Search for the cell housing the specified text and yield its (X, Y) center coordinate. 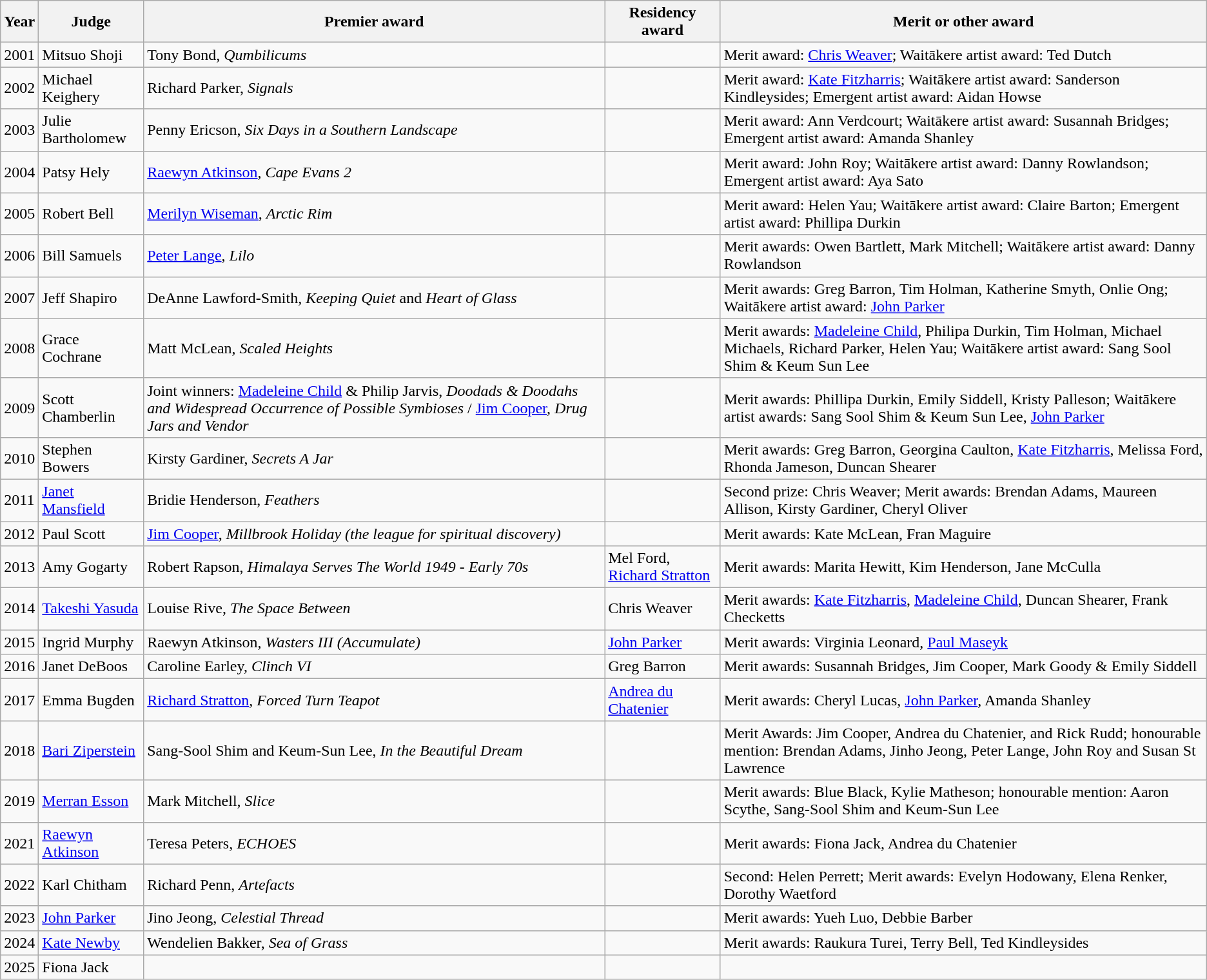
Jeff Shapiro (92, 298)
Merit award: John Roy; Waitākere artist award: Danny Rowlandson; Emergent artist award: Aya Sato (963, 171)
Robert Rapson, Himalaya Serves The World 1949 - Early 70s (374, 567)
DeAnne Lawford-Smith, Keeping Quiet and Heart of Glass (374, 298)
Joint winners: Madeleine Child & Philip Jarvis, Doodads & Doodahs and Widespread Occurrence of Possible Symbioses / Jim Cooper, Drug Jars and Vendor (374, 407)
2008 (19, 348)
2001 (19, 55)
2002 (19, 88)
Bridie Henderson, Feathers (374, 500)
2004 (19, 171)
Merit awards: Raukura Turei, Terry Bell, Ted Kindleysides (963, 943)
Julie Bartholomew (92, 130)
Ingrid Murphy (92, 642)
Scott Chamberlin (92, 407)
Merit awards: Owen Bartlett, Mark Mitchell; Waitākere artist award: Danny Rowlandson (963, 255)
2017 (19, 700)
Raewyn Atkinson, Wasters III (Accumulate) (374, 642)
Robert Bell (92, 214)
Merilyn Wiseman, Arctic Rim (374, 214)
Bari Ziperstein (92, 750)
Richard Penn, Artefacts (374, 885)
2022 (19, 885)
Amy Gogarty (92, 567)
2003 (19, 130)
Merit awards: Kate McLean, Fran Maguire (963, 533)
Peter Lange, Lilo (374, 255)
2012 (19, 533)
Kirsty Gardiner, Secrets A Jar (374, 458)
Karl Chitham (92, 885)
Emma Bugden (92, 700)
Merit awards: Marita Hewitt, Kim Henderson, Jane McCulla (963, 567)
2007 (19, 298)
2025 (19, 967)
Year (19, 22)
Takeshi Yasuda (92, 609)
Second: Helen Perrett; Merit awards: Evelyn Hodowany, Elena Renker, Dorothy Waetford (963, 885)
Wendelien Bakker, Sea of Grass (374, 943)
Bill Samuels (92, 255)
Residency award (663, 22)
2006 (19, 255)
Merit awards: Yueh Luo, Debbie Barber (963, 918)
Greg Barron (663, 667)
2011 (19, 500)
Second prize: Chris Weaver; Merit awards: Brendan Adams, Maureen Allison, Kirsty Gardiner, Cheryl Oliver (963, 500)
Merran Esson (92, 801)
Sang-Sool Shim and Keum-Sun Lee, In the Beautiful Dream (374, 750)
Merit awards: Phillipa Durkin, Emily Siddell, Kristy Palleson; Waitākere artist awards: Sang Sool Shim & Keum Sun Lee, John Parker (963, 407)
Raewyn Atkinson (92, 843)
Janet DeBoos (92, 667)
Patsy Hely (92, 171)
Merit award: Chris Weaver; Waitākere artist award: Ted Dutch (963, 55)
Merit award: Helen Yau; Waitākere artist award: Claire Barton; Emergent artist award: Phillipa Durkin (963, 214)
Richard Parker, Signals (374, 88)
Merit award: Ann Verdcourt; Waitākere artist award: Susannah Bridges; Emergent artist award: Amanda Shanley (963, 130)
2019 (19, 801)
Grace Cochrane (92, 348)
Kate Newby (92, 943)
2021 (19, 843)
Andrea du Chatenier (663, 700)
Paul Scott (92, 533)
2014 (19, 609)
Penny Ericson, Six Days in a Southern Landscape (374, 130)
Chris Weaver (663, 609)
Caroline Earley, Clinch VI (374, 667)
Merit or other award (963, 22)
Merit awards: Greg Barron, Georgina Caulton, Kate Fitzharris, Melissa Ford, Rhonda Jameson, Duncan Shearer (963, 458)
Teresa Peters, ECHOES (374, 843)
Merit awards: Susannah Bridges, Jim Cooper, Mark Goody & Emily Siddell (963, 667)
2018 (19, 750)
Judge (92, 22)
Mark Mitchell, Slice (374, 801)
Merit awards: Virginia Leonard, Paul Maseyk (963, 642)
2010 (19, 458)
Mitsuo Shoji (92, 55)
Matt McLean, Scaled Heights (374, 348)
Premier award (374, 22)
Mel Ford, Richard Stratton (663, 567)
Michael Keighery (92, 88)
Janet Mansfield (92, 500)
2009 (19, 407)
2024 (19, 943)
Jim Cooper, Millbrook Holiday (the league for spiritual discovery) (374, 533)
2005 (19, 214)
Merit awards: Cheryl Lucas, John Parker, Amanda Shanley (963, 700)
2015 (19, 642)
2016 (19, 667)
Jino Jeong, Celestial Thread (374, 918)
Richard Stratton, Forced Turn Teapot (374, 700)
Fiona Jack (92, 967)
Tony Bond, Qumbilicums (374, 55)
2023 (19, 918)
Raewyn Atkinson, Cape Evans 2 (374, 171)
Louise Rive, The Space Between (374, 609)
2013 (19, 567)
Stephen Bowers (92, 458)
Merit awards: Greg Barron, Tim Holman, Katherine Smyth, Onlie Ong; Waitākere artist award: John Parker (963, 298)
Merit awards: Kate Fitzharris, Madeleine Child, Duncan Shearer, Frank Checketts (963, 609)
Merit award: Kate Fitzharris; Waitākere artist award: Sanderson Kindleysides; Emergent artist award: Aidan Howse (963, 88)
Merit awards: Fiona Jack, Andrea du Chatenier (963, 843)
Merit awards: Blue Black, Kylie Matheson; honourable mention: Aaron Scythe, Sang-Sool Shim and Keum-Sun Lee (963, 801)
